Capture the cell that displays the provided text and extract its [x, y] central coordinate. 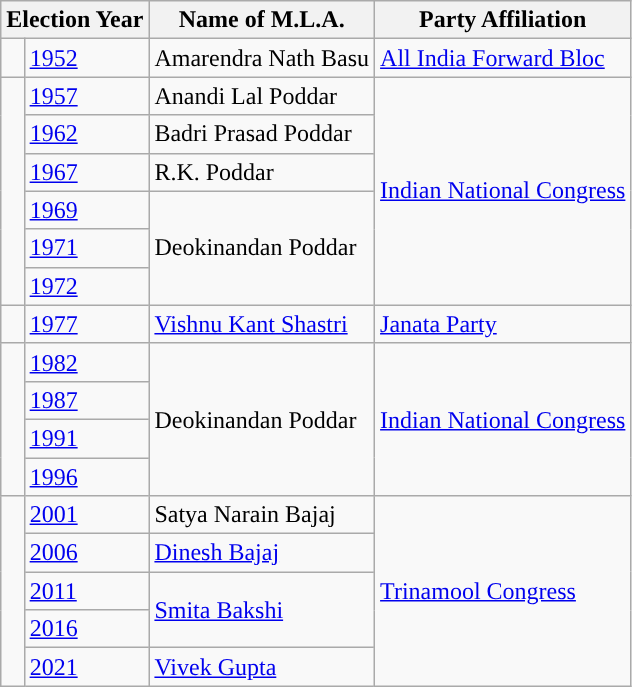
Janata Party [503, 324]
1962 [86, 134]
2006 [86, 553]
Anandi Lal Poddar [262, 96]
2016 [86, 629]
1987 [86, 400]
Vivek Gupta [262, 667]
Badri Prasad Poddar [262, 134]
1952 [86, 58]
2001 [86, 515]
R.K. Poddar [262, 172]
2021 [86, 667]
Amarendra Nath Basu [262, 58]
All India Forward Bloc [503, 58]
Name of M.L.A. [262, 20]
1957 [86, 96]
1977 [86, 324]
Party Affiliation [503, 20]
Dinesh Bajaj [262, 553]
1996 [86, 477]
Election Year [75, 20]
Vishnu Kant Shastri [262, 324]
1967 [86, 172]
1969 [86, 210]
Smita Bakshi [262, 610]
2011 [86, 591]
Satya Narain Bajaj [262, 515]
1971 [86, 248]
1972 [86, 286]
Trinamool Congress [503, 591]
1982 [86, 362]
1991 [86, 438]
